Pinpoint the cell where the given text exists, returning its [x, y] midpoint coordinate. 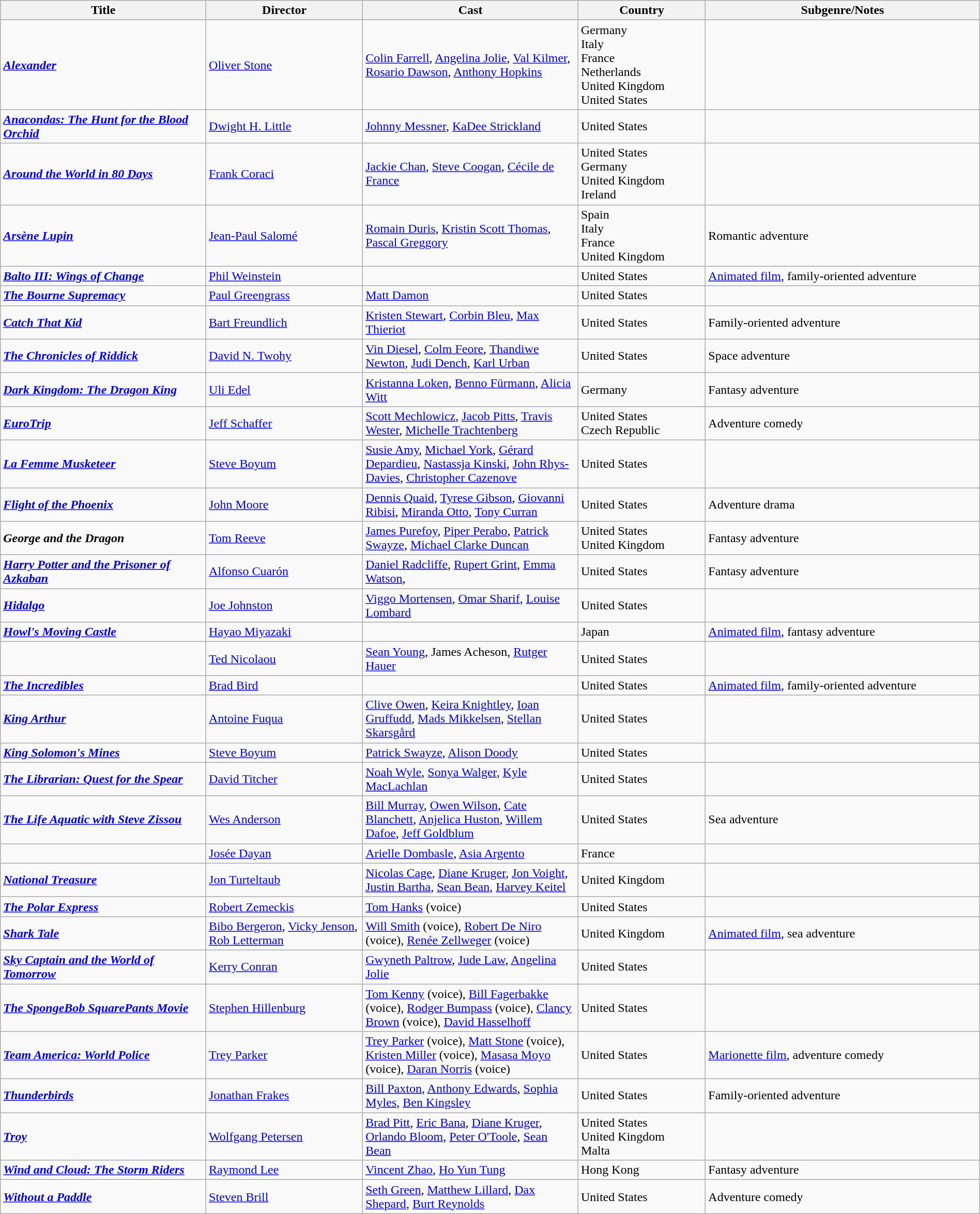
National Treasure [103, 880]
Jonathan Frakes [284, 1096]
Dwight H. Little [284, 126]
Johnny Messner, KaDee Strickland [470, 126]
Clive Owen, Keira Knightley, Ioan Gruffudd, Mads Mikkelsen, Stellan Skarsgård [470, 719]
George and the Dragon [103, 539]
Patrick Swayze, Alison Doody [470, 752]
Susie Amy, Michael York, Gérard Depardieu, Nastassja Kinski, John Rhys-Davies, Christopher Cazenove [470, 464]
John Moore [284, 504]
Joe Johnston [284, 606]
Animated film, fantasy adventure [843, 632]
Romain Duris, Kristin Scott Thomas, Pascal Greggory [470, 236]
Romantic adventure [843, 236]
Seth Green, Matthew Lillard, Dax Shepard, Burt Reynolds [470, 1197]
The Life Aquatic with Steve Zissou [103, 820]
United StatesGermanyUnited KingdomIreland [641, 174]
Tom Hanks (voice) [470, 906]
Balto III: Wings of Change [103, 276]
Bill Paxton, Anthony Edwards, Sophia Myles, Ben Kingsley [470, 1096]
Uli Edel [284, 390]
Japan [641, 632]
Cast [470, 10]
Hidalgo [103, 606]
Adventure drama [843, 504]
Space adventure [843, 356]
Will Smith (voice), Robert De Niro (voice), Renée Zellweger (voice) [470, 933]
Harry Potter and the Prisoner of Azkaban [103, 572]
Trey Parker [284, 1055]
Trey Parker (voice), Matt Stone (voice), Kristen Miller (voice), Masasa Moyo (voice), Daran Norris (voice) [470, 1055]
Sean Young, James Acheson, Rutger Hauer [470, 658]
Arsène Lupin [103, 236]
United StatesCzech Republic [641, 423]
The Incredibles [103, 685]
United StatesUnited Kingdom [641, 539]
Anacondas: The Hunt for the Blood Orchid [103, 126]
Thunderbirds [103, 1096]
Dennis Quaid, Tyrese Gibson, Giovanni Ribisi, Miranda Otto, Tony Curran [470, 504]
Country [641, 10]
Steven Brill [284, 1197]
Brad Pitt, Eric Bana, Diane Kruger, Orlando Bloom, Peter O'Toole, Sean Bean [470, 1136]
Frank Coraci [284, 174]
Hong Kong [641, 1170]
Viggo Mortensen, Omar Sharif, Louise Lombard [470, 606]
Title [103, 10]
King Solomon's Mines [103, 752]
Raymond Lee [284, 1170]
Oliver Stone [284, 65]
Flight of the Phoenix [103, 504]
Catch That Kid [103, 322]
Sea adventure [843, 820]
Phil Weinstein [284, 276]
Marionette film, adventure comedy [843, 1055]
Germany [641, 390]
James Purefoy, Piper Perabo, Patrick Swayze, Michael Clarke Duncan [470, 539]
Matt Damon [470, 296]
Jon Turteltaub [284, 880]
Colin Farrell, Angelina Jolie, Val Kilmer, Rosario Dawson, Anthony Hopkins [470, 65]
Daniel Radcliffe, Rupert Grint, Emma Watson, [470, 572]
Shark Tale [103, 933]
Bart Freundlich [284, 322]
Ted Nicolaou [284, 658]
Vincent Zhao, Ho Yun Tung [470, 1170]
Noah Wyle, Sonya Walger, Kyle MacLachlan [470, 779]
The Librarian: Quest for the Spear [103, 779]
Around the World in 80 Days [103, 174]
Bill Murray, Owen Wilson, Cate Blanchett, Anjelica Huston, Willem Dafoe, Jeff Goldblum [470, 820]
The Chronicles of Riddick [103, 356]
Wolfgang Petersen [284, 1136]
David Titcher [284, 779]
La Femme Musketeer [103, 464]
The SpongeBob SquarePants Movie [103, 1008]
Arielle Dombasle, Asia Argento [470, 853]
Gwyneth Paltrow, Jude Law, Angelina Jolie [470, 966]
Paul Greengrass [284, 296]
Antoine Fuqua [284, 719]
Howl's Moving Castle [103, 632]
EuroTrip [103, 423]
Nicolas Cage, Diane Kruger, Jon Voight, Justin Bartha, Sean Bean, Harvey Keitel [470, 880]
Kerry Conran [284, 966]
Subgenre/Notes [843, 10]
The Bourne Supremacy [103, 296]
The Polar Express [103, 906]
Brad Bird [284, 685]
Jackie Chan, Steve Coogan, Cécile de France [470, 174]
King Arthur [103, 719]
Director [284, 10]
United StatesUnited KingdomMalta [641, 1136]
Wind and Cloud: The Storm Riders [103, 1170]
Stephen Hillenburg [284, 1008]
Josée Dayan [284, 853]
Hayao Miyazaki [284, 632]
Kristanna Loken, Benno Fürmann, Alicia Witt [470, 390]
Jeff Schaffer [284, 423]
David N. Twohy [284, 356]
Scott Mechlowicz, Jacob Pitts, Travis Wester, Michelle Trachtenberg [470, 423]
Alexander [103, 65]
Vin Diesel, Colm Feore, Thandiwe Newton, Judi Dench, Karl Urban [470, 356]
Animated film, sea adventure [843, 933]
Tom Kenny (voice), Bill Fagerbakke (voice), Rodger Bumpass (voice), Clancy Brown (voice), David Hasselhoff [470, 1008]
Team America: World Police [103, 1055]
Wes Anderson [284, 820]
Robert Zemeckis [284, 906]
GermanyItalyFranceNetherlandsUnited KingdomUnited States [641, 65]
Bibo Bergeron, Vicky Jenson, Rob Letterman [284, 933]
Troy [103, 1136]
France [641, 853]
Without a Paddle [103, 1197]
Dark Kingdom: The Dragon King [103, 390]
Jean-Paul Salomé [284, 236]
Tom Reeve [284, 539]
Sky Captain and the World of Tomorrow [103, 966]
Kristen Stewart, Corbin Bleu, Max Thieriot [470, 322]
Alfonso Cuarón [284, 572]
SpainItalyFranceUnited Kingdom [641, 236]
